Determine the (x, y) coordinate at the center of the cell enclosing the given text.  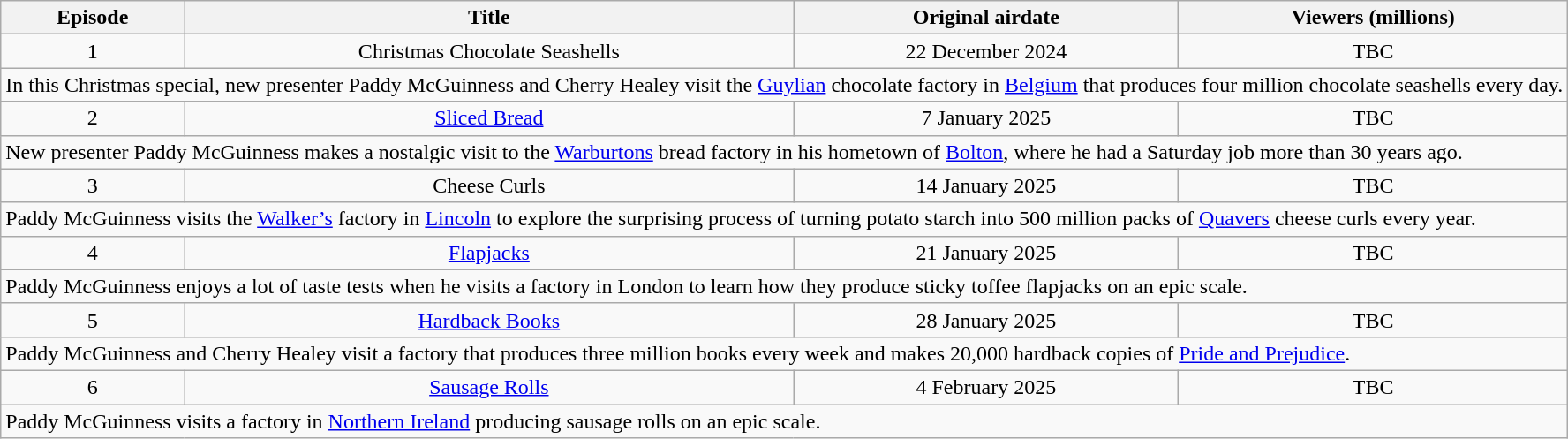
3 (93, 185)
Sausage Rolls (489, 387)
Episode (93, 18)
Original airdate (986, 18)
Christmas Chocolate Seashells (489, 51)
28 January 2025 (986, 320)
1 (93, 51)
2 (93, 118)
21 January 2025 (986, 253)
Hardback Books (489, 320)
Sliced Bread (489, 118)
22 December 2024 (986, 51)
4 (93, 253)
Paddy McGuinness enjoys a lot of taste tests when he visits a factory in London to learn how they produce sticky toffee flapjacks on an epic scale. (784, 286)
6 (93, 387)
4 February 2025 (986, 387)
Title (489, 18)
7 January 2025 (986, 118)
Paddy McGuinness visits a factory in Northern Ireland producing sausage rolls on an epic scale. (784, 421)
Cheese Curls (489, 185)
Flapjacks (489, 253)
5 (93, 320)
Viewers (millions) (1374, 18)
14 January 2025 (986, 185)
